Locate the cell with the specified text and output its (X, Y) center coordinate. 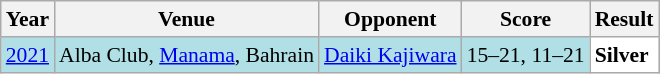
Venue (186, 19)
Score (526, 19)
15–21, 11–21 (526, 55)
Alba Club, Manama, Bahrain (186, 55)
2021 (28, 55)
Opponent (390, 19)
Silver (624, 55)
Result (624, 19)
Year (28, 19)
Daiki Kajiwara (390, 55)
